Determine the (X, Y) coordinate at the center of the cell enclosing the given text.  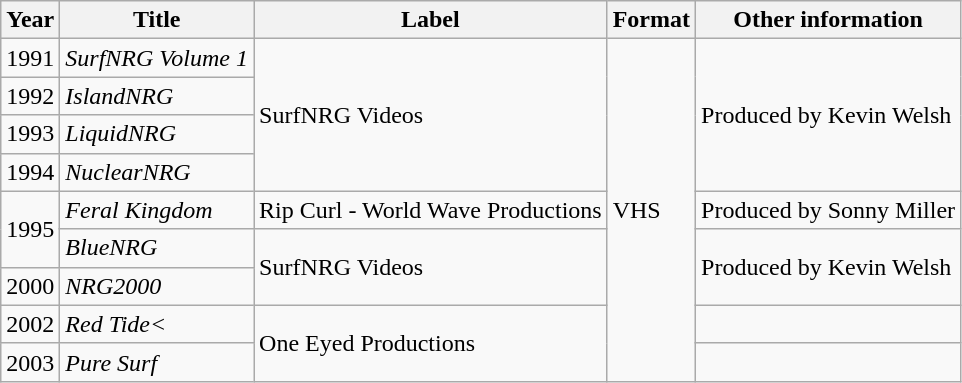
Label (431, 20)
2000 (30, 286)
Title (157, 20)
SurfNRG Volume 1 (157, 58)
2003 (30, 362)
Red Tide< (157, 324)
1994 (30, 172)
Other information (828, 20)
Rip Curl - World Wave Productions (431, 210)
Format (651, 20)
Pure Surf (157, 362)
LiquidNRG (157, 134)
One Eyed Productions (431, 343)
NuclearNRG (157, 172)
1991 (30, 58)
IslandNRG (157, 96)
2002 (30, 324)
NRG2000 (157, 286)
VHS (651, 210)
Feral Kingdom (157, 210)
BlueNRG (157, 248)
Produced by Sonny Miller (828, 210)
1993 (30, 134)
1995 (30, 229)
1992 (30, 96)
Year (30, 20)
